Extract the [x, y] coordinate from the center of the cell holding the provided text.  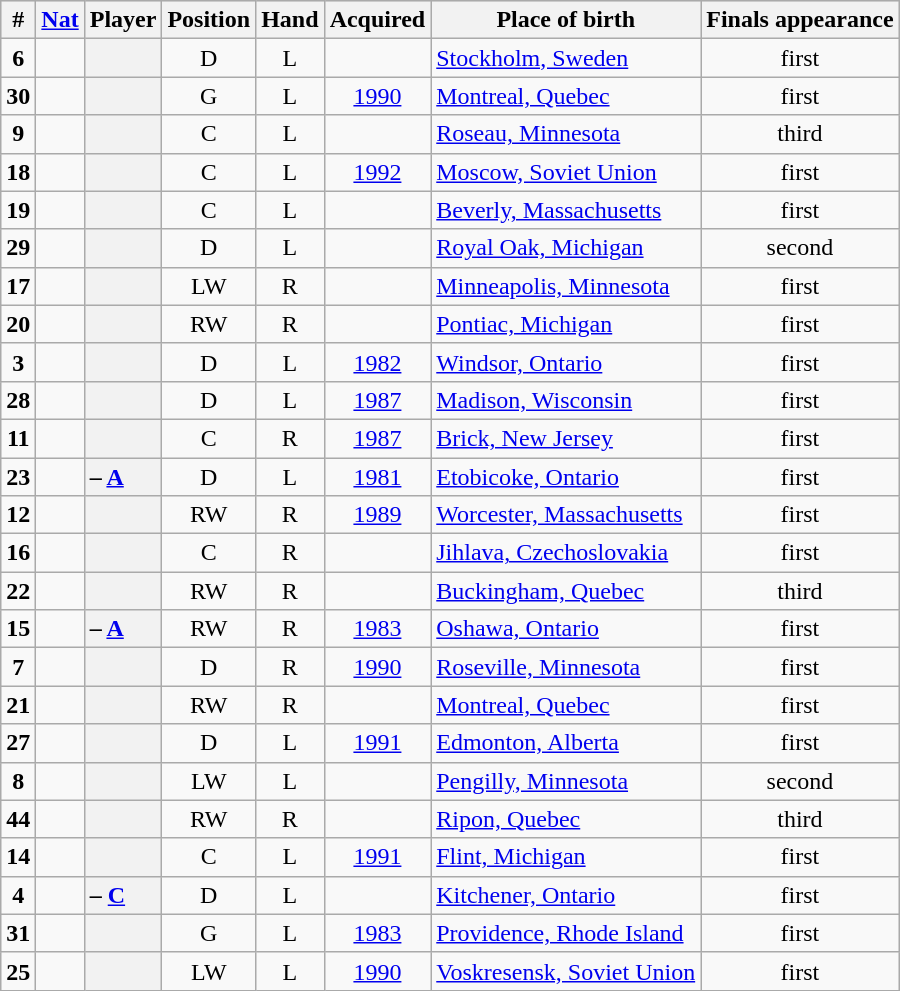
27 [18, 743]
Royal Oak, Michigan [566, 248]
16 [18, 553]
1992 [378, 172]
Etobicoke, Ontario [566, 477]
8 [18, 781]
15 [18, 629]
21 [18, 705]
Nat [60, 20]
17 [18, 286]
Acquired [378, 20]
Brick, New Jersey [566, 438]
11 [18, 438]
Pengilly, Minnesota [566, 781]
14 [18, 857]
Worcester, Massachusetts [566, 515]
23 [18, 477]
Roseau, Minnesota [566, 134]
Finals appearance [800, 20]
Moscow, Soviet Union [566, 172]
1989 [378, 515]
Minneapolis, Minnesota [566, 286]
Player [123, 20]
4 [18, 895]
20 [18, 324]
Flint, Michigan [566, 857]
31 [18, 933]
29 [18, 248]
Ripon, Quebec [566, 819]
30 [18, 96]
# [18, 20]
Kitchener, Ontario [566, 895]
28 [18, 400]
6 [18, 58]
Buckingham, Quebec [566, 591]
Position [209, 20]
7 [18, 667]
Windsor, Ontario [566, 362]
Voskresensk, Soviet Union [566, 971]
Hand [290, 20]
22 [18, 591]
Beverly, Massachusetts [566, 210]
Edmonton, Alberta [566, 743]
– C [123, 895]
Stockholm, Sweden [566, 58]
25 [18, 971]
Oshawa, Ontario [566, 629]
44 [18, 819]
Madison, Wisconsin [566, 400]
1981 [378, 477]
12 [18, 515]
1982 [378, 362]
Pontiac, Michigan [566, 324]
3 [18, 362]
9 [18, 134]
Jihlava, Czechoslovakia [566, 553]
Roseville, Minnesota [566, 667]
18 [18, 172]
Providence, Rhode Island [566, 933]
Place of birth [566, 20]
19 [18, 210]
